Provide the [x, y] coordinate of the cell's center where the given text is located.  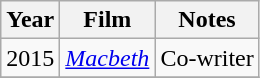
2015 [30, 58]
Film [108, 20]
Co-writer [207, 58]
Notes [207, 20]
Macbeth [108, 58]
Year [30, 20]
